Find where the given text appears and provide that cell's center as (X, Y) coordinate. 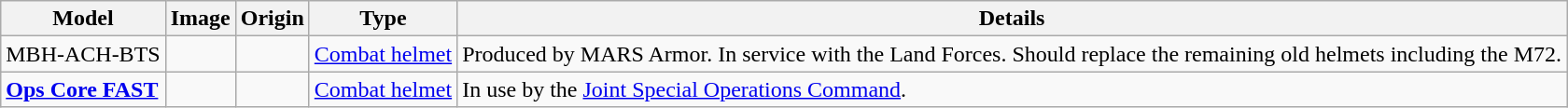
МВН-ACH-BTS (83, 54)
Ops Core FAST (83, 89)
Produced by MARS Armor. In service with the Land Forces. Should replace the remaining old helmets including the M72. (1012, 54)
Details (1012, 19)
Image (200, 19)
Type (383, 19)
Origin (273, 19)
In use by the Joint Special Operations Command. (1012, 89)
Model (83, 19)
